Scan for the cell matching the given text and deliver its (X, Y) coordinate at center. 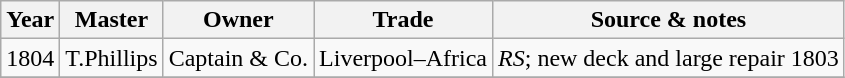
T.Phillips (112, 58)
RS; new deck and large repair 1803 (669, 58)
Owner (238, 20)
Source & notes (669, 20)
Year (30, 20)
1804 (30, 58)
Master (112, 20)
Liverpool–Africa (404, 58)
Captain & Co. (238, 58)
Trade (404, 20)
